Search for the cell housing the specified text and yield its [X, Y] center coordinate. 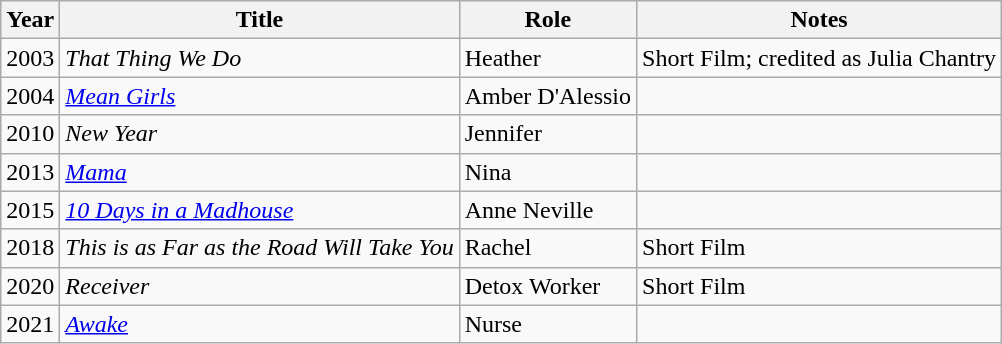
2020 [30, 286]
That Thing We Do [260, 58]
Heather [548, 58]
Role [548, 20]
Receiver [260, 286]
Notes [820, 20]
Mean Girls [260, 96]
2018 [30, 248]
2013 [30, 172]
2010 [30, 134]
Amber D'Alessio [548, 96]
New Year [260, 134]
2004 [30, 96]
2021 [30, 324]
Jennifer [548, 134]
Detox Worker [548, 286]
2015 [30, 210]
Title [260, 20]
2003 [30, 58]
This is as Far as the Road Will Take You [260, 248]
Rachel [548, 248]
Nina [548, 172]
Short Film; credited as Julia Chantry [820, 58]
10 Days in a Madhouse [260, 210]
Year [30, 20]
Mama [260, 172]
Nurse [548, 324]
Awake [260, 324]
Anne Neville [548, 210]
